For the text-containing cell, return its midpoint in (x, y) coordinate format. 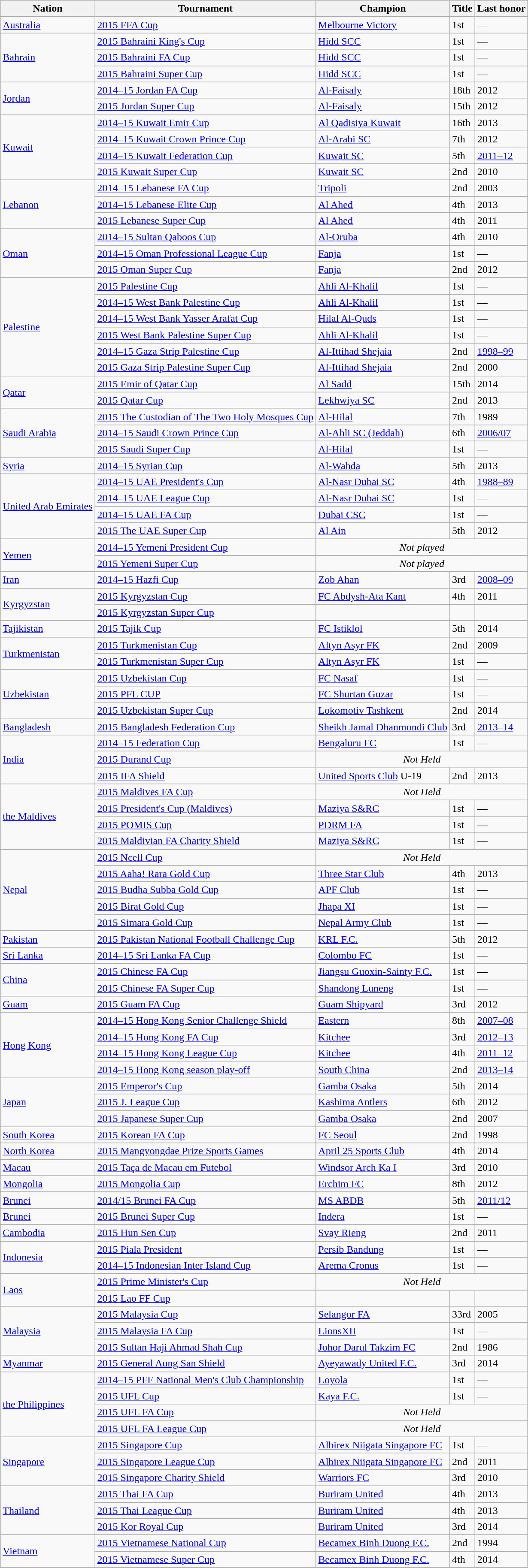
1989 (501, 416)
Hong Kong (48, 1045)
Johor Darul Takzim FC (383, 1347)
2014–15 Hong Kong season play-off (205, 1070)
33rd (463, 1315)
2014–15 Syrian Cup (205, 465)
2014–15 Kuwait Emir Cup (205, 123)
Cambodia (48, 1233)
2015 Kyrgyzstan Cup (205, 596)
2015 Bahraini Super Cup (205, 74)
Windsor Arch Ka I (383, 1167)
Mongolia (48, 1184)
2014–15 Saudi Crown Prince Cup (205, 433)
2015 Emir of Qatar Cup (205, 384)
Japan (48, 1102)
Oman (48, 253)
2014–15 Federation Cup (205, 743)
2014–15 Lebanese FA Cup (205, 188)
United Arab Emirates (48, 507)
Kuwait (48, 147)
2015 Qatar Cup (205, 400)
Tournament (205, 9)
Al-Oruba (383, 237)
2014–15 Hong Kong FA Cup (205, 1037)
2015 The UAE Super Cup (205, 531)
2015 Sultan Haji Ahmad Shah Cup (205, 1347)
2015 UFL FA League Cup (205, 1429)
Zob Ahan (383, 580)
2015 IFA Shield (205, 776)
Jhapa XI (383, 906)
2015 Aaha! Rara Gold Cup (205, 874)
Lebanon (48, 204)
2015 J. League Cup (205, 1102)
FC Abdysh-Ata Kant (383, 596)
Hilal Al-Quds (383, 319)
2015 West Bank Palestine Super Cup (205, 335)
1998–99 (501, 351)
Al Sadd (383, 384)
the Maldives (48, 817)
1994 (501, 1543)
2015 Singapore League Cup (205, 1461)
Macau (48, 1167)
Champion (383, 9)
2015 Tajik Cup (205, 629)
Lokomotiv Tashkent (383, 710)
Saudi Arabia (48, 433)
2015 Hun Sen Cup (205, 1233)
2015 Budha Subba Gold Cup (205, 890)
2015 Chinese FA Super Cup (205, 988)
2014/15 Brunei FA Cup (205, 1200)
Al Qadisiya Kuwait (383, 123)
2015 Kuwait Super Cup (205, 172)
2015 Mongolia Cup (205, 1184)
2015 Emperor's Cup (205, 1086)
Palestine (48, 327)
Erchim FC (383, 1184)
Al-Ahli SC (Jeddah) (383, 433)
2015 Uzbekistan Cup (205, 678)
India (48, 760)
United Sports Club U-19 (383, 776)
2015 Ncell Cup (205, 857)
Indera (383, 1216)
2005 (501, 1315)
Indonesia (48, 1257)
Laos (48, 1290)
2015 Bangladesh Federation Cup (205, 727)
2008–09 (501, 580)
Melbourne Victory (383, 25)
Colombo FC (383, 955)
16th (463, 123)
Bahrain (48, 57)
Turkmenistan (48, 653)
Pakistan (48, 939)
2014–15 Hazfi Cup (205, 580)
2015 General Aung San Shield (205, 1363)
Iran (48, 580)
Nepal Army Club (383, 923)
2007 (501, 1119)
2015 Kyrgyzstan Super Cup (205, 612)
2015 Jordan Super Cup (205, 106)
MS ABDB (383, 1200)
2014–15 Jordan FA Cup (205, 90)
2014–15 UAE FA Cup (205, 515)
2014–15 Gaza Strip Palestine Cup (205, 351)
Al-Arabi SC (383, 139)
2015 Mangyongdae Prize Sports Games (205, 1151)
Title (463, 9)
South China (383, 1070)
2014–15 Yemeni President Cup (205, 547)
Eastern (383, 1021)
2011/12 (501, 1200)
APF Club (383, 890)
2014–15 West Bank Yasser Arafat Cup (205, 319)
2006/07 (501, 433)
Kyrgyzstan (48, 604)
South Korea (48, 1135)
Qatar (48, 392)
2015 Malaysia FA Cup (205, 1331)
2014–15 Hong Kong League Cup (205, 1053)
LionsXII (383, 1331)
2014–15 Kuwait Crown Prince Cup (205, 139)
Tajikistan (48, 629)
2015 Taça de Macau em Futebol (205, 1167)
KRL F.C. (383, 939)
2015 Turkmenistan Cup (205, 645)
18th (463, 90)
Singapore (48, 1461)
2015 FFA Cup (205, 25)
Ayeyawady United F.C. (383, 1363)
2015 Simara Gold Cup (205, 923)
Sri Lanka (48, 955)
Bengaluru FC (383, 743)
2015 Durand Cup (205, 760)
2014–15 UAE League Cup (205, 498)
2015 Lao FF Cup (205, 1298)
Svay Rieng (383, 1233)
Nation (48, 9)
2003 (501, 188)
Syria (48, 465)
Vietnam (48, 1551)
2015 Birat Gold Cup (205, 906)
2015 Gaza Strip Palestine Super Cup (205, 368)
Guam (48, 1004)
1998 (501, 1135)
Nepal (48, 890)
2015 PFL CUP (205, 694)
2015 Palestine Cup (205, 286)
Dubai CSC (383, 515)
2015 The Custodian of The Two Holy Mosques Cup (205, 416)
2015 Thai League Cup (205, 1510)
2015 Prime Minister's Cup (205, 1282)
2015 Uzbekistan Super Cup (205, 710)
Tripoli (383, 188)
PDRM FA (383, 825)
2014–15 Indonesian Inter Island Cup (205, 1266)
2015 Guam FA Cup (205, 1004)
Sheikh Jamal Dhanmondi Club (383, 727)
2015 Maldives FA Cup (205, 792)
2015 Saudi Super Cup (205, 449)
2012–13 (501, 1037)
Arema Cronus (383, 1266)
2015 Singapore Cup (205, 1445)
2015 Korean FA Cup (205, 1135)
2015 Piala President (205, 1249)
China (48, 980)
Persib Bandung (383, 1249)
2014–15 Sultan Qaboos Cup (205, 237)
Guam Shipyard (383, 1004)
Jiangsu Guoxin-Sainty F.C. (383, 971)
2015 Chinese FA Cup (205, 971)
Uzbekistan (48, 694)
2015 Thai FA Cup (205, 1494)
Three Star Club (383, 874)
2015 Japanese Super Cup (205, 1119)
FC Nasaf (383, 678)
2015 Turkmenistan Super Cup (205, 661)
2009 (501, 645)
Loyola (383, 1380)
2015 Oman Super Cup (205, 270)
FC Seoul (383, 1135)
2014–15 PFF National Men's Club Championship (205, 1380)
the Philippines (48, 1404)
1988–89 (501, 482)
Selangor FA (383, 1315)
2014–15 Oman Professional League Cup (205, 253)
2015 Vietnamese Super Cup (205, 1559)
Shandong Luneng (383, 988)
Malaysia (48, 1331)
2015 Pakistan National Football Challenge Cup (205, 939)
Kashima Antlers (383, 1102)
2015 Malaysia Cup (205, 1315)
2015 Brunei Super Cup (205, 1216)
Yemen (48, 555)
2015 Lebanese Super Cup (205, 221)
FC Shurtan Guzar (383, 694)
FC Istiklol (383, 629)
North Korea (48, 1151)
2014–15 Lebanese Elite Cup (205, 205)
Kaya F.C. (383, 1396)
2015 POMIS Cup (205, 825)
Thailand (48, 1510)
2015 Bahraini FA Cup (205, 57)
Bangladesh (48, 727)
Al Ain (383, 531)
2015 UFL FA Cup (205, 1412)
Warriors FC (383, 1478)
2007–08 (501, 1021)
Last honor (501, 9)
2015 President's Cup (Maldives) (205, 808)
2000 (501, 368)
2015 Bahraini King's Cup (205, 41)
Australia (48, 25)
2014–15 Sri Lanka FA Cup (205, 955)
1986 (501, 1347)
2015 Singapore Charity Shield (205, 1478)
April 25 Sports Club (383, 1151)
2014–15 West Bank Palestine Cup (205, 302)
2015 Maldivian FA Charity Shield (205, 841)
2015 UFL Cup (205, 1396)
2015 Kor Royal Cup (205, 1527)
Jordan (48, 98)
Al-Wahda (383, 465)
2015 Yemeni Super Cup (205, 564)
Lekhwiya SC (383, 400)
2014–15 Kuwait Federation Cup (205, 155)
2014–15 UAE President's Cup (205, 482)
2014–15 Hong Kong Senior Challenge Shield (205, 1021)
Myanmar (48, 1363)
2015 Vietnamese National Cup (205, 1543)
